Find where the given text appears and provide that cell's center as [X, Y] coordinate. 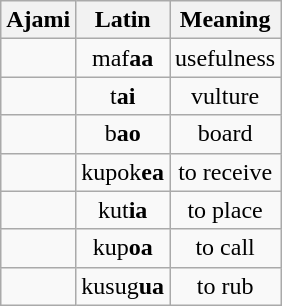
tai [123, 96]
kupoa [123, 248]
kupokea [123, 172]
Ajami [38, 20]
usefulness [226, 58]
to place [226, 210]
vulture [226, 96]
kutia [123, 210]
board [226, 134]
to receive [226, 172]
mafaa [123, 58]
Latin [123, 20]
kusugua [123, 286]
Meaning [226, 20]
to call [226, 248]
to rub [226, 286]
bao [123, 134]
